Return the (X, Y) coordinate for the center point of the cell that contains the specified text.  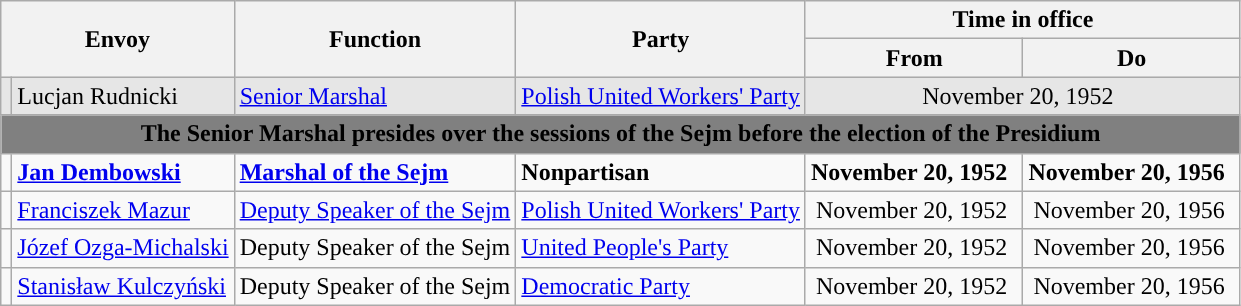
United People's Party (661, 248)
Party (661, 39)
Envoy (118, 39)
Jan Dembowski (123, 172)
Senior Marshal (375, 96)
Do (1132, 58)
The Senior Marshal presides over the sessions of the Sejm before the election of the Presidium (621, 134)
Franciszek Mazur (123, 210)
Time in office (1022, 20)
Stanisław Kulczyński (123, 286)
Józef Ozga-Michalski (123, 248)
Lucjan Rudnicki (123, 96)
From (914, 58)
Democratic Party (661, 286)
Marshal of the Sejm (375, 172)
Nonpartisan (661, 172)
Function (375, 39)
